Search for the cell housing the specified text and yield its [x, y] center coordinate. 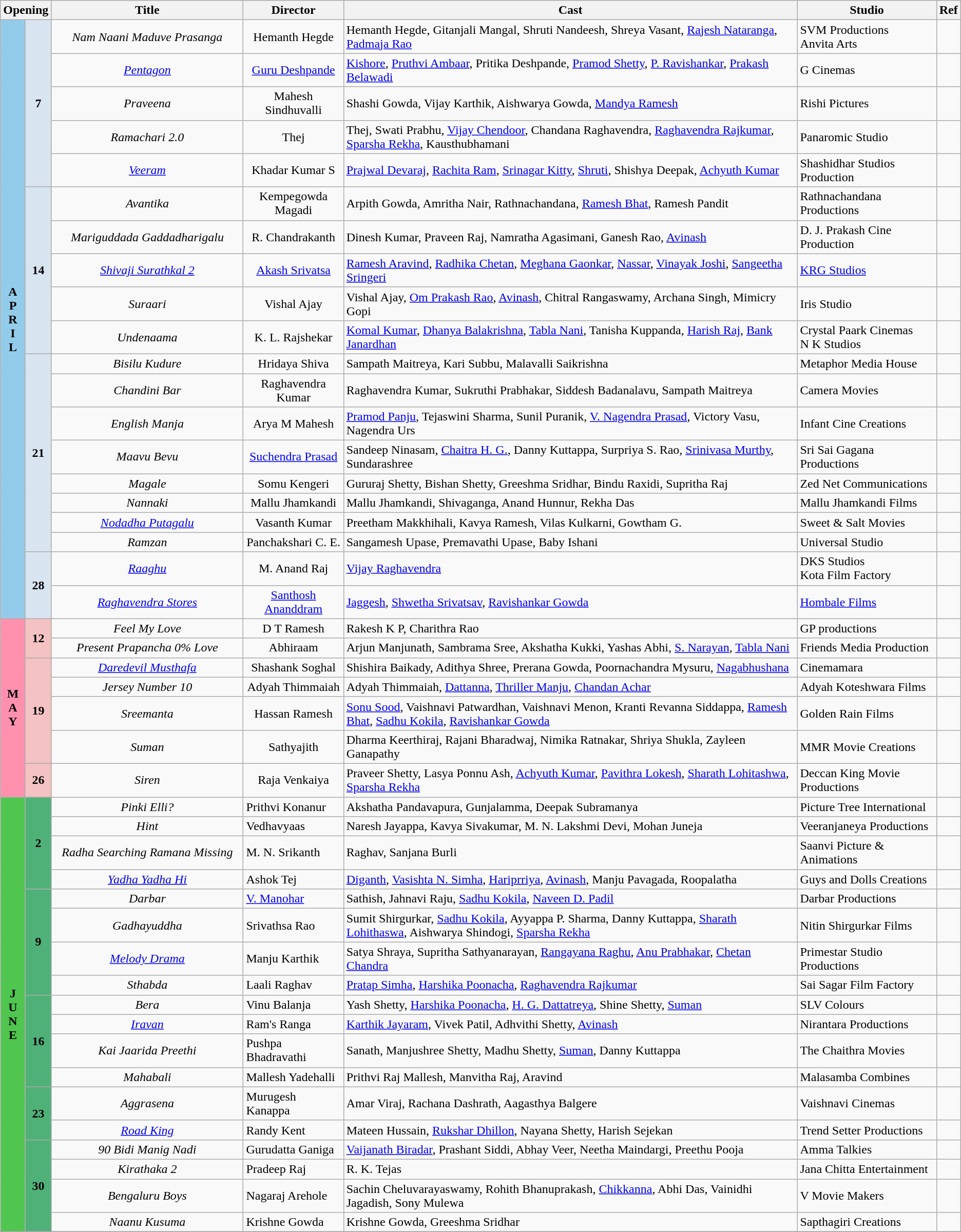
Friends Media Production [867, 648]
Pradeep Raj [294, 1169]
K. L. Rajshekar [294, 337]
Magale [147, 484]
14 [38, 270]
Mallu Jhamkandi Films [867, 503]
Yash Shetty, Harshika Poonacha, H. G. Dattatreya, Shine Shetty, Suman [570, 1005]
Universal Studio [867, 542]
Thej [294, 137]
Bisilu Kudure [147, 363]
Sthabda [147, 985]
Undenaama [147, 337]
Preetham Makkhihali, Kavya Ramesh, Vilas Kulkarni, Gowtham G. [570, 523]
Sandeep Ninasam, Chaitra H. G., Danny Kuttappa, Surpriya S. Rao, Srinivasa Murthy, Sundarashree [570, 457]
Rathnachandana Productions [867, 203]
Darbar Productions [867, 899]
Hint [147, 826]
Diganth, Vasishta N. Simha, Hariprriya, Avinash, Manju Pavagada, Roopalatha [570, 879]
Naanu Kusuma [147, 1222]
Raghav, Sanjana Burli [570, 853]
Trend Setter Productions [867, 1130]
7 [38, 104]
Raja Venkaiya [294, 780]
Suchendra Prasad [294, 457]
Ashok Tej [294, 879]
Vasanth Kumar [294, 523]
Vinu Balanja [294, 1005]
Hombale Films [867, 602]
Dharma Keerthiraj, Rajani Bharadwaj, Nimika Ratnakar, Shriya Shukla, Zayleen Ganapathy [570, 746]
Jersey Number 10 [147, 687]
Jaggesh, Shwetha Srivatsav, Ravishankar Gowda [570, 602]
D. J. Prakash Cine Production [867, 237]
Prajwal Devaraj, Rachita Ram, Srinagar Kitty, Shruti, Shishya Deepak, Achyuth Kumar [570, 170]
Adyah Thimmaiah [294, 687]
Pramod Panju, Tejaswini Sharma, Sunil Puranik, V. Nagendra Prasad, Victory Vasu, Nagendra Urs [570, 424]
Karthik Jayaram, Vivek Patil, Adhvithi Shetty, Avinash [570, 1024]
R. K. Tejas [570, 1169]
Akash Srivatsa [294, 270]
Chandini Bar [147, 390]
Praveer Shetty, Lasya Ponnu Ash, Achyuth Kumar, Pavithra Lokesh, Sharath Lohitashwa, Sparsha Rekha [570, 780]
Raghavendra Stores [147, 602]
Sumit Shirgurkar, Sadhu Kokila, Ayyappa P. Sharma, Danny Kuttappa, Sharath Lohithaswa, Aishwarya Shindogi, Sparsha Rekha [570, 925]
Pratap Simha, Harshika Poonacha, Raghavendra Rajkumar [570, 985]
Krishne Gowda, Greeshma Sridhar [570, 1222]
Radha Searching Ramana Missing [147, 853]
26 [38, 780]
Cinemamara [867, 667]
Road King [147, 1130]
Prithvi Raj Mallesh, Manvitha Raj, Aravind [570, 1077]
Panaromic Studio [867, 137]
Laali Raghav [294, 985]
Vishal Ajay, Om Prakash Rao, Avinash, Chitral Rangaswamy, Archana Singh, Mimicry Gopi [570, 304]
Daredevil Musthafa [147, 667]
Veeram [147, 170]
Sonu Sood, Vaishnavi Patwardhan, Vaishnavi Menon, Kranti Revanna Siddappa, Ramesh Bhat, Sadhu Kokila, Ravishankar Gowda [570, 714]
Darbar [147, 899]
Ram's Ranga [294, 1024]
Camera Movies [867, 390]
MAY [13, 707]
Adyah Thimmaiah, Dattanna, Thriller Manju, Chandan Achar [570, 687]
Sanath, Manjushree Shetty, Madhu Shetty, Suman, Danny Kuttappa [570, 1050]
Sai Sagar Film Factory [867, 985]
12 [38, 638]
Maavu Bevu [147, 457]
Crystal Paark Cinemas N K Studios [867, 337]
Hridaya Shiva [294, 363]
21 [38, 453]
Kempegowda Magadi [294, 203]
MMR Movie Creations [867, 746]
G Cinemas [867, 70]
Feel My Love [147, 628]
Suman [147, 746]
Sapthagiri Creations [867, 1222]
23 [38, 1113]
90 Bidi Manig Nadi [147, 1149]
Golden Rain Films [867, 714]
Raaghu [147, 569]
Komal Kumar, Dhanya Balakrishna, Tabla Nani, Tanisha Kuppanda, Harish Raj, Bank Janardhan [570, 337]
Somu Kengeri [294, 484]
Thej, Swati Prabhu, Vijay Chendoor, Chandana Raghavendra, Raghavendra Rajkumar, Sparsha Rekha, Kausthubhamani [570, 137]
Guru Deshpande [294, 70]
Cast [570, 10]
Siren [147, 780]
Akshatha Pandavapura, Gunjalamma, Deepak Subramanya [570, 806]
Arjun Manjunath, Sambrama Sree, Akshatha Kukki, Yashas Abhi, S. Narayan, Tabla Nani [570, 648]
Gadhayuddha [147, 925]
Manju Karthik [294, 959]
Adyah Koteshwara Films [867, 687]
9 [38, 942]
Gurudatta Ganiga [294, 1149]
D T Ramesh [294, 628]
Suraari [147, 304]
Pentagon [147, 70]
Nodadha Putagalu [147, 523]
JUNE [13, 1014]
Picture Tree International [867, 806]
Shivaji Surathkal 2 [147, 270]
Kirathaka 2 [147, 1169]
Ramachari 2.0 [147, 137]
Praveena [147, 104]
Iravan [147, 1024]
Hassan Ramesh [294, 714]
Hemanth Hegde, Gitanjali Mangal, Shruti Nandeesh, Shreya Vasant, Rajesh Nataranga, Padmaja Rao [570, 37]
Shashank Soghal [294, 667]
Shashidhar Studios Production [867, 170]
19 [38, 710]
Sri Sai Gagana Productions [867, 457]
Opening [26, 10]
Nannaki [147, 503]
Nitin Shirgurkar Films [867, 925]
Primestar Studio Productions [867, 959]
2 [38, 843]
28 [38, 585]
16 [38, 1041]
Hemanth Hegde [294, 37]
Jana Chitta Entertainment [867, 1169]
Infant Cine Creations [867, 424]
KRG Studios [867, 270]
Studio [867, 10]
Mallesh Yadehalli [294, 1077]
GP productions [867, 628]
V Movie Makers [867, 1195]
Prithvi Konanur [294, 806]
Deccan King Movie Productions [867, 780]
Vaijanath Biradar, Prashant Siddi, Abhay Veer, Neetha Maindargi, Preethu Pooja [570, 1149]
Sachin Cheluvarayaswamy, Rohith Bhanuprakash, Chikkanna, Abhi Das, Vainidhi Jagadish, Sony Mulewa [570, 1195]
Khadar Kumar S [294, 170]
Bengaluru Boys [147, 1195]
Saanvi Picture & Animations [867, 853]
The Chaithra Movies [867, 1050]
Kai Jaarida Preethi [147, 1050]
Pinki Elli? [147, 806]
Abhiraam [294, 648]
Ramzan [147, 542]
Zed Net Communications [867, 484]
Amma Talkies [867, 1149]
Murugesh Kanappa [294, 1104]
Mahesh Sindhuvalli [294, 104]
APRIL [13, 319]
Arya M Mahesh [294, 424]
M. N. Srikanth [294, 853]
SVM Productions Anvita Arts [867, 37]
Melody Drama [147, 959]
English Manja [147, 424]
Yadha Yadha Hi [147, 879]
Arpith Gowda, Amritha Nair, Rathnachandana, Ramesh Bhat, Ramesh Pandit [570, 203]
Mahabali [147, 1077]
V. Manohar [294, 899]
Rakesh K P, Charithra Rao [570, 628]
Malasamba Combines [867, 1077]
30 [38, 1186]
Aggrasena [147, 1104]
Sathyajith [294, 746]
Metaphor Media House [867, 363]
DKS Studios Kota Film Factory [867, 569]
Nagaraj Arehole [294, 1195]
Shishira Baikady, Adithya Shree, Prerana Gowda, Poornachandra Mysuru, Nagabhushana [570, 667]
Mallu Jhamkandi [294, 503]
Director [294, 10]
Mateen Hussain, Rukshar Dhillon, Nayana Shetty, Harish Sejekan [570, 1130]
Kishore, Pruthvi Ambaar, Pritika Deshpande, Pramod Shetty, P. Ravishankar, Prakash Belawadi [570, 70]
Pushpa Bhadravathi [294, 1050]
Naresh Jayappa, Kavya Sivakumar, M. N. Lakshmi Devi, Mohan Juneja [570, 826]
Sangamesh Upase, Premavathi Upase, Baby Ishani [570, 542]
Vijay Raghavendra [570, 569]
Raghavendra Kumar, Sukruthi Prabhakar, Siddesh Badanalavu, Sampath Maitreya [570, 390]
R. Chandrakanth [294, 237]
Veeranjaneya Productions [867, 826]
Ref [949, 10]
Nam Naani Maduve Prasanga [147, 37]
Guys and Dolls Creations [867, 879]
Santhosh Ananddram [294, 602]
Iris Studio [867, 304]
Vaishnavi Cinemas [867, 1104]
Shashi Gowda, Vijay Karthik, Aishwarya Gowda, Mandya Ramesh [570, 104]
Sreemanta [147, 714]
Bera [147, 1005]
Gururaj Shetty, Bishan Shetty, Greeshma Sridhar, Bindu Raxidi, Supritha Raj [570, 484]
Sampath Maitreya, Kari Subbu, Malavalli Saikrishna [570, 363]
Vedhavyaas [294, 826]
Avantika [147, 203]
Dinesh Kumar, Praveen Raj, Namratha Agasimani, Ganesh Rao, Avinash [570, 237]
Raghavendra Kumar [294, 390]
Satya Shraya, Supritha Sathyanarayan, Rangayana Raghu, Anu Prabhakar, Chetan Chandra [570, 959]
Mallu Jhamkandi, Shivaganga, Anand Hunnur, Rekha Das [570, 503]
Present Prapancha 0% Love [147, 648]
Ramesh Aravind, Radhika Chetan, Meghana Gaonkar, Nassar, Vinayak Joshi, Sangeetha Sringeri [570, 270]
Mariguddada Gaddadharigalu [147, 237]
M. Anand Raj [294, 569]
Rishi Pictures [867, 104]
Sathish, Jahnavi Raju, Sadhu Kokila, Naveen D. Padil [570, 899]
Panchakshari C. E. [294, 542]
Randy Kent [294, 1130]
Nirantara Productions [867, 1024]
Amar Viraj, Rachana Dashrath, Aagasthya Balgere [570, 1104]
Title [147, 10]
Srivathsa Rao [294, 925]
SLV Colours [867, 1005]
Krishne Gowda [294, 1222]
Sweet & Salt Movies [867, 523]
Vishal Ajay [294, 304]
